Find where the given text appears and provide that cell's center as (X, Y) coordinate. 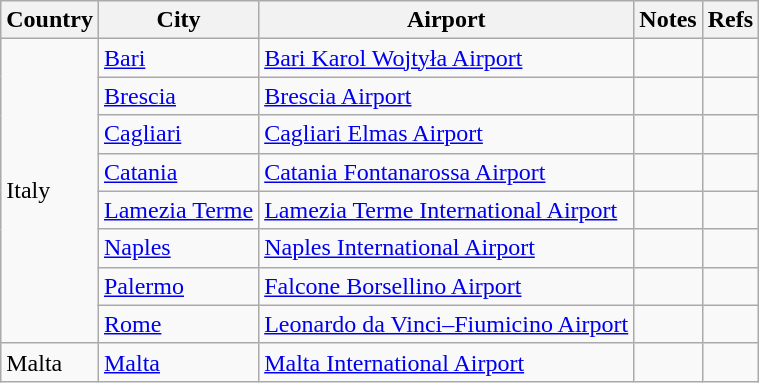
Bari (178, 58)
Naples (178, 248)
Catania (178, 172)
Leonardo da Vinci–Fiumicino Airport (446, 324)
Brescia (178, 96)
Refs (730, 20)
Airport (446, 20)
Malta International Airport (446, 362)
City (178, 20)
Falcone Borsellino Airport (446, 286)
Palermo (178, 286)
Bari Karol Wojtyła Airport (446, 58)
Catania Fontanarossa Airport (446, 172)
Italy (50, 191)
Brescia Airport (446, 96)
Naples International Airport (446, 248)
Notes (668, 20)
Country (50, 20)
Lamezia Terme International Airport (446, 210)
Cagliari (178, 134)
Rome (178, 324)
Cagliari Elmas Airport (446, 134)
Lamezia Terme (178, 210)
